Return the (x, y) coordinate for the center point of the cell that contains the specified text.  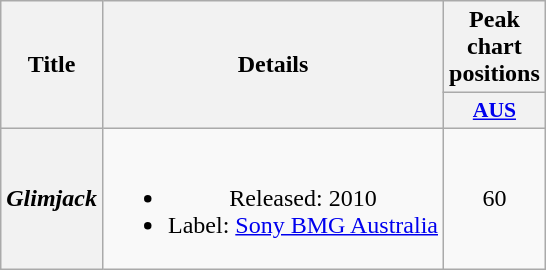
Peak chart positions (495, 47)
Glimjack (52, 198)
Details (272, 65)
Released: 2010Label: Sony BMG Australia (272, 198)
Title (52, 65)
AUS (495, 111)
60 (495, 198)
